Extract the [X, Y] coordinate from the center of the cell holding the provided text.  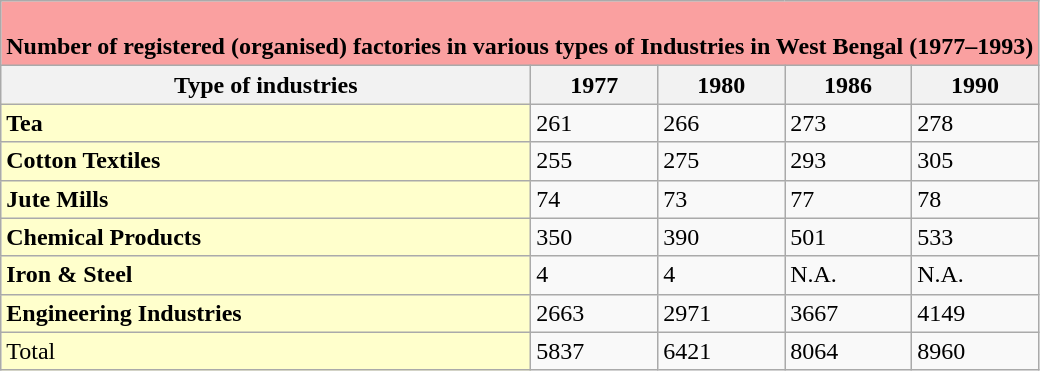
2971 [722, 313]
Total [266, 351]
1990 [976, 85]
77 [848, 199]
5837 [594, 351]
Chemical Products [266, 237]
Jute Mills [266, 199]
305 [976, 161]
8064 [848, 351]
Engineering Industries [266, 313]
73 [722, 199]
275 [722, 161]
350 [594, 237]
Tea [266, 123]
261 [594, 123]
Cotton Textiles [266, 161]
266 [722, 123]
3667 [848, 313]
Iron & Steel [266, 275]
2663 [594, 313]
1977 [594, 85]
533 [976, 237]
273 [848, 123]
390 [722, 237]
501 [848, 237]
Number of registered (organised) factories in various types of Industries in West Bengal (1977–1993) [520, 34]
74 [594, 199]
255 [594, 161]
6421 [722, 351]
78 [976, 199]
293 [848, 161]
278 [976, 123]
1986 [848, 85]
1980 [722, 85]
4149 [976, 313]
Type of industries [266, 85]
8960 [976, 351]
